Pinpoint the cell where the given text exists, returning its (X, Y) midpoint coordinate. 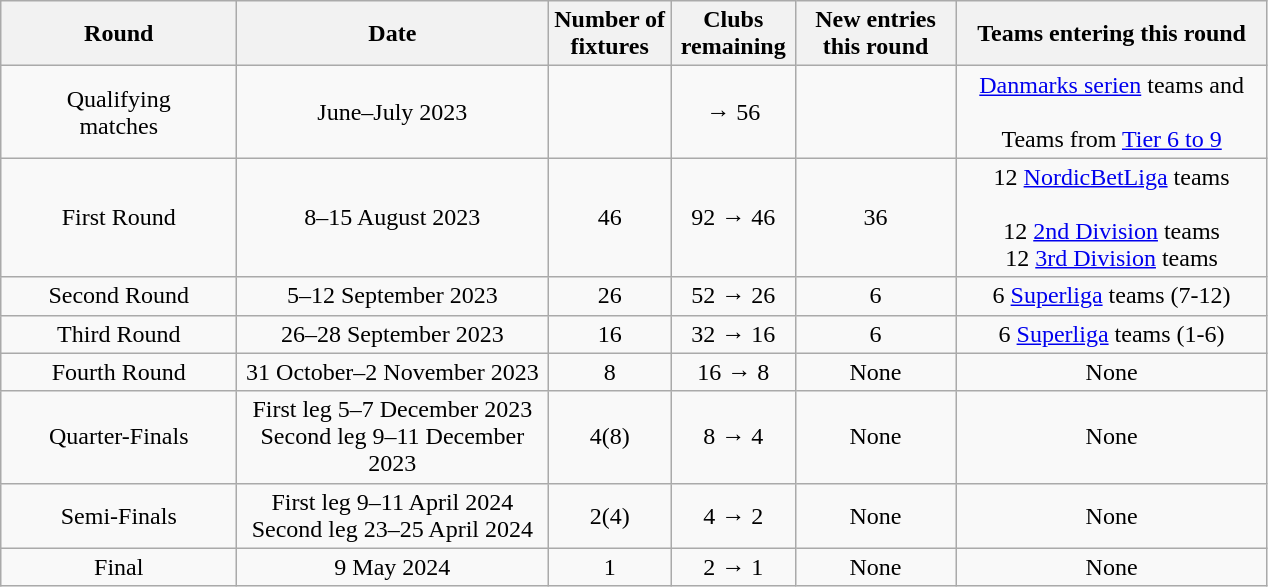
36 (876, 218)
5–12 September 2023 (392, 296)
First Round (119, 218)
8–15 August 2023 (392, 218)
8 (610, 372)
46 (610, 218)
92 → 46 (733, 218)
8 → 4 (733, 437)
→ 56 (733, 112)
9 May 2024 (392, 567)
1 (610, 567)
2(4) (610, 516)
New entries this round (876, 34)
12 NordicBetLiga teams12 2nd Division teams 12 3rd Division teams (1112, 218)
Clubs remaining (733, 34)
32 → 16 (733, 334)
Final (119, 567)
Semi-Finals (119, 516)
2 → 1 (733, 567)
First leg 5–7 December 2023Second leg 9–11 December 2023 (392, 437)
26–28 September 2023 (392, 334)
26 (610, 296)
June–July 2023 (392, 112)
31 October–2 November 2023 (392, 372)
Teams entering this round (1112, 34)
Second Round (119, 296)
16 (610, 334)
Date (392, 34)
Danmarks serien teams andTeams from Tier 6 to 9 (1112, 112)
Fourth Round (119, 372)
52 → 26 (733, 296)
4 → 2 (733, 516)
Qualifyingmatches (119, 112)
First leg 9–11 April 2024Second leg 23–25 April 2024 (392, 516)
4(8) (610, 437)
6 Superliga teams (7-12) (1112, 296)
Quarter-Finals (119, 437)
16 → 8 (733, 372)
6 Superliga teams (1-6) (1112, 334)
Round (119, 34)
Third Round (119, 334)
Number of fixtures (610, 34)
